Locate the cell with the specified text and output its (X, Y) center coordinate. 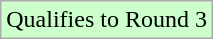
Qualifies to Round 3 (107, 20)
